Output the [X, Y] coordinate of the center of the cell containing the given text.  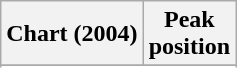
Peakposition [189, 34]
Chart (2004) [72, 34]
